Extract the (x, y) coordinate from the center of the cell holding the provided text.  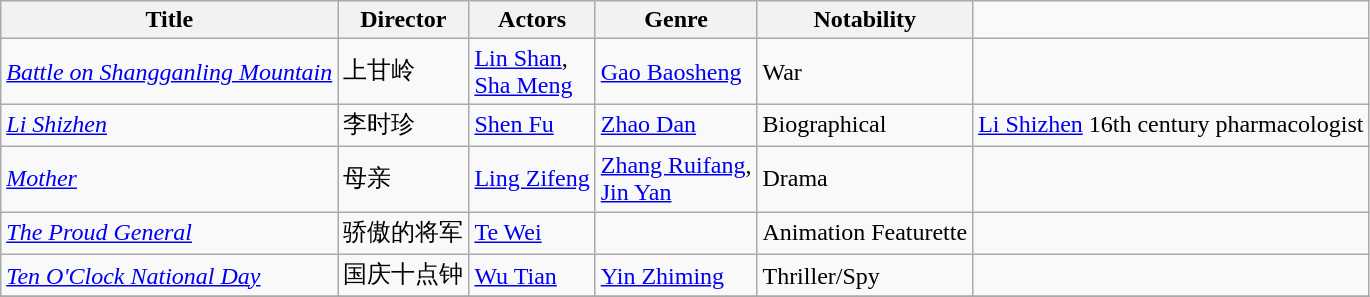
Thriller/Spy (865, 276)
骄傲的将军 (404, 234)
Battle on Shangganling Mountain (170, 72)
Notability (865, 20)
Title (170, 20)
Ling Zifeng (532, 178)
Li Shizhen 16th century pharmacologist (1171, 126)
Zhang Ruifang,Jin Yan (676, 178)
Gao Baosheng (676, 72)
Mother (170, 178)
Biographical (865, 126)
上甘岭 (404, 72)
Te Wei (532, 234)
Drama (865, 178)
Yin Zhiming (676, 276)
Genre (676, 20)
李时珍 (404, 126)
Actors (532, 20)
Director (404, 20)
Lin Shan,Sha Meng (532, 72)
Animation Featurette (865, 234)
Li Shizhen (170, 126)
Ten O'Clock National Day (170, 276)
The Proud General (170, 234)
国庆十点钟 (404, 276)
Wu Tian (532, 276)
母亲 (404, 178)
War (865, 72)
Shen Fu (532, 126)
Zhao Dan (676, 126)
